Scan for the cell matching the given text and deliver its [X, Y] coordinate at center. 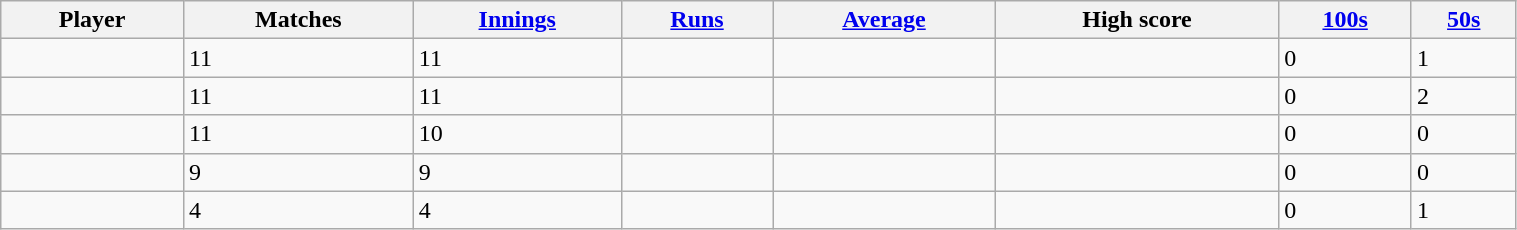
50s [1464, 20]
Innings [517, 20]
Average [884, 20]
100s [1346, 20]
2 [1464, 96]
High score [1137, 20]
Runs [697, 20]
Matches [298, 20]
10 [517, 134]
Player [92, 20]
